Determine the (x, y) coordinate at the center of the cell enclosing the given text.  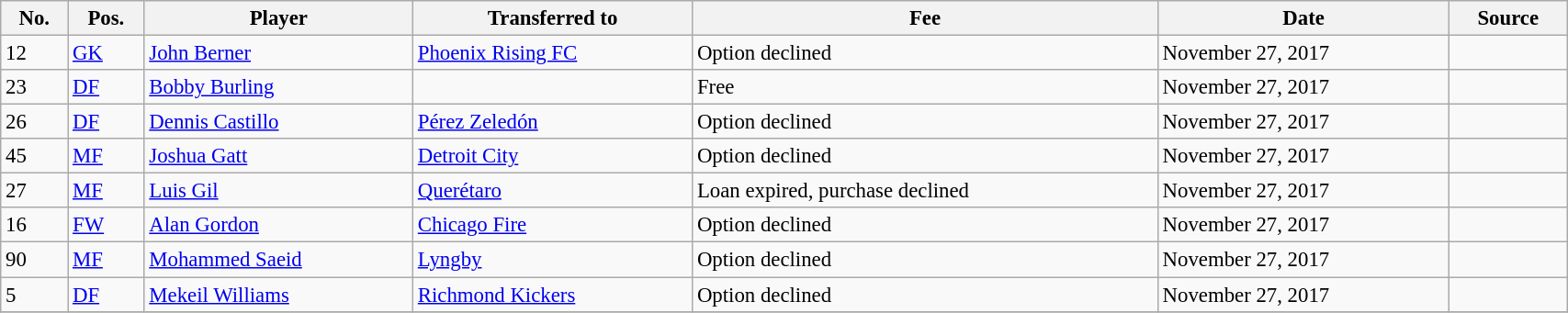
Transferred to (553, 18)
Querétaro (553, 191)
Richmond Kickers (553, 295)
26 (35, 122)
Player (278, 18)
16 (35, 225)
John Berner (278, 53)
Pos. (107, 18)
Mekeil Williams (278, 295)
Loan expired, purchase declined (926, 191)
Lyngby (553, 260)
27 (35, 191)
GK (107, 53)
No. (35, 18)
Dennis Castillo (278, 122)
Chicago Fire (553, 225)
5 (35, 295)
Phoenix Rising FC (553, 53)
Luis Gil (278, 191)
Source (1508, 18)
Date (1303, 18)
Bobby Burling (278, 87)
45 (35, 156)
Detroit City (553, 156)
FW (107, 225)
12 (35, 53)
Free (926, 87)
Mohammed Saeid (278, 260)
23 (35, 87)
Alan Gordon (278, 225)
Fee (926, 18)
Joshua Gatt (278, 156)
90 (35, 260)
Pérez Zeledón (553, 122)
